Detect which cell encompasses the target text, then output its (X, Y) center coordinate. 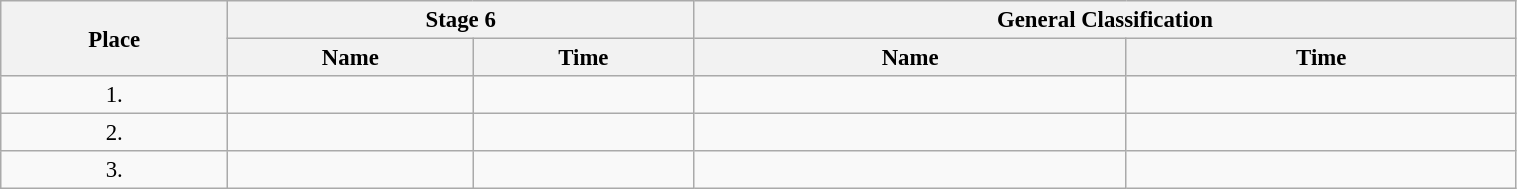
3. (114, 170)
2. (114, 133)
Place (114, 38)
General Classification (1105, 20)
1. (114, 95)
Stage 6 (461, 20)
